Determine the (X, Y) coordinate at the center of the cell enclosing the given text.  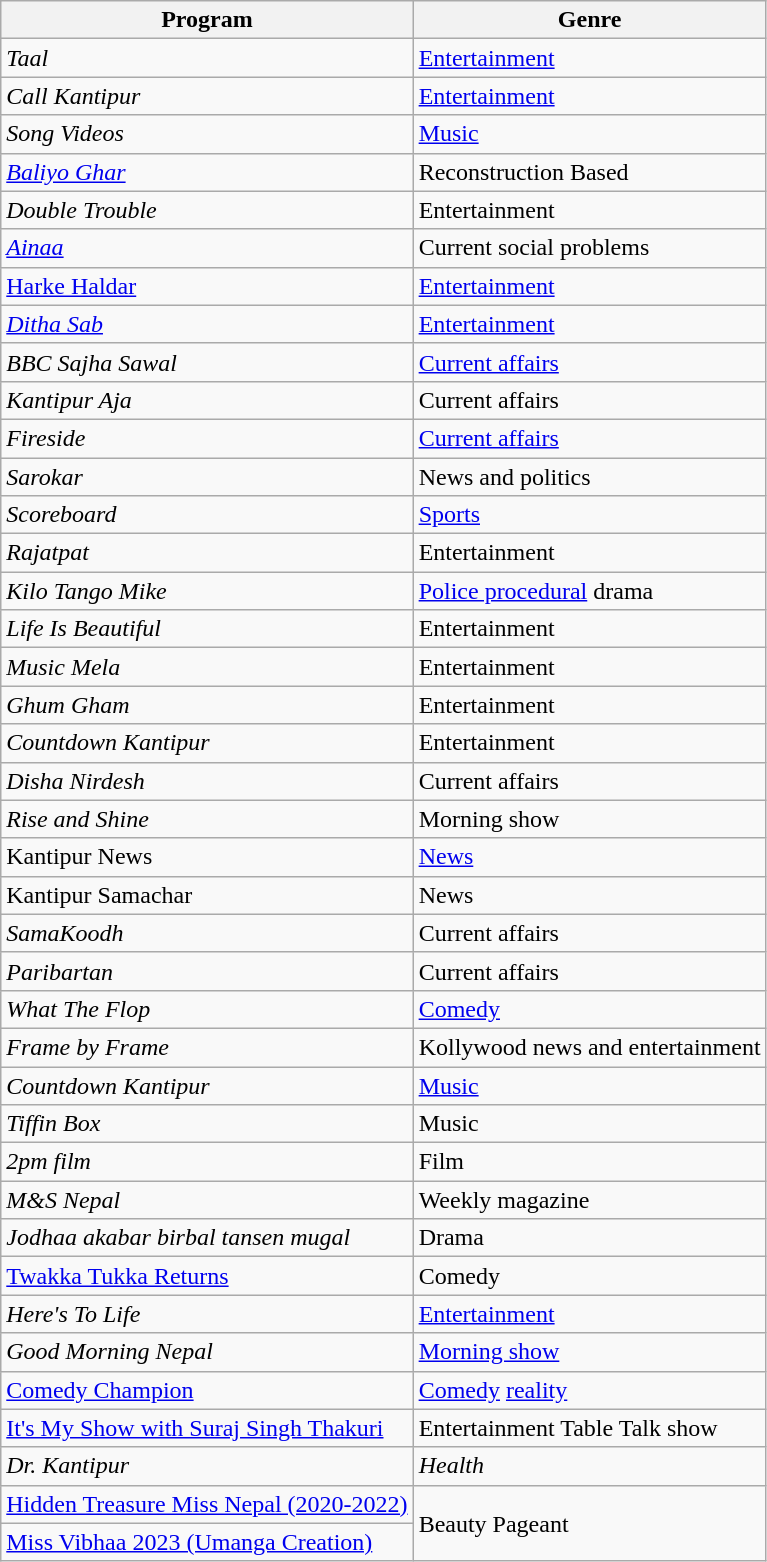
Dr. Kantipur (207, 1466)
Baliyo Ghar (207, 172)
Fireside (207, 438)
Comedy reality (590, 1390)
Life Is Beautiful (207, 629)
Disha Nirdesh (207, 781)
Taal (207, 58)
Police procedural drama (590, 591)
Sports (590, 515)
Kantipur Samachar (207, 895)
Miss Vibhaa 2023 (Umanga Creation) (207, 1542)
Jodhaa akabar birbal tansen mugal (207, 1238)
Tiffin Box (207, 1124)
Ghum Gham (207, 705)
Harke Haldar (207, 286)
Twakka Tukka Returns (207, 1276)
Call Kantipur (207, 96)
Kantipur News (207, 857)
Sarokar (207, 477)
Kilo Tango Mike (207, 591)
Entertainment Table Talk show (590, 1428)
Genre (590, 20)
Music Mela (207, 667)
Film (590, 1162)
News and politics (590, 477)
SamaKoodh (207, 933)
Beauty Pageant (590, 1523)
Double Trouble (207, 210)
Frame by Frame (207, 1047)
Ditha Sab (207, 324)
Ainaa (207, 248)
Hidden Treasure Miss Nepal (2020-2022) (207, 1504)
Here's To Life (207, 1314)
Paribartan (207, 971)
What The Flop (207, 1009)
Program (207, 20)
Rajatpat (207, 553)
2pm film (207, 1162)
M&S Nepal (207, 1200)
Current social problems (590, 248)
BBC Sajha Sawal (207, 362)
Song Videos (207, 134)
It's My Show with Suraj Singh Thakuri (207, 1428)
Health (590, 1466)
Comedy Champion (207, 1390)
Drama (590, 1238)
Reconstruction Based (590, 172)
Kantipur Aja (207, 400)
Weekly magazine (590, 1200)
Kollywood news and entertainment (590, 1047)
Good Morning Nepal (207, 1352)
Scoreboard (207, 515)
Rise and Shine (207, 819)
